Identify which cell holds the provided text, then report its (X, Y) central coordinate. 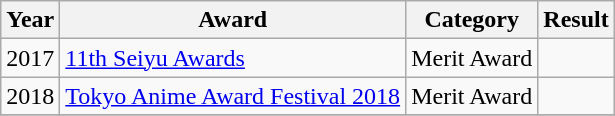
11th Seiyu Awards (233, 58)
Year (30, 20)
Tokyo Anime Award Festival 2018 (233, 96)
Result (576, 20)
2017 (30, 58)
Category (472, 20)
Award (233, 20)
2018 (30, 96)
